Identify which cell holds the provided text, then report its [X, Y] central coordinate. 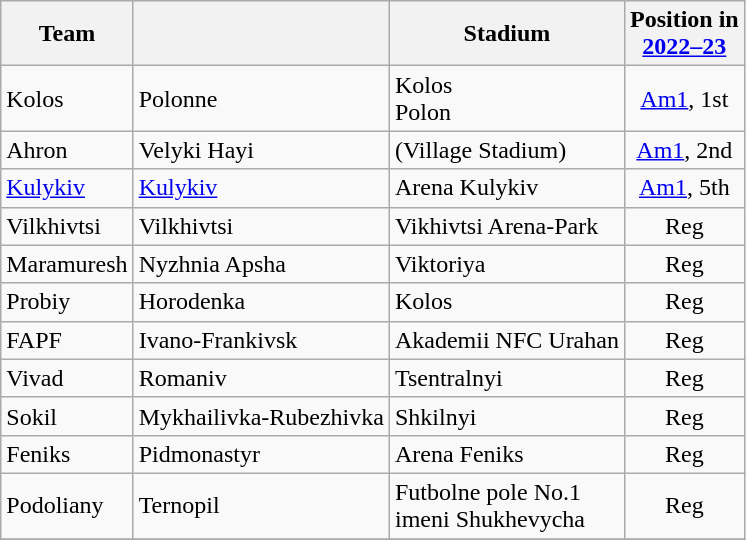
(Village Stadium) [506, 150]
Am1, 5th [684, 188]
Pidmonastyr [261, 454]
Romaniv [261, 378]
Vivad [67, 378]
Velyki Hayi [261, 150]
Ternopil [261, 506]
Shkilnyi [506, 416]
Position in2022–23 [684, 34]
Am1, 1st [684, 98]
Ivano-Frankivsk [261, 340]
Am1, 2nd [684, 150]
Ahron [67, 150]
Tsentralnyi [506, 378]
Podoliany [67, 506]
Futbolne pole No.1imeni Shukhevycha [506, 506]
Nyzhnia Apsha [261, 264]
Viktoriya [506, 264]
Sokil [67, 416]
Horodenka [261, 302]
Maramuresh [67, 264]
Polonne [261, 98]
KolosPolon [506, 98]
Probiy [67, 302]
Feniks [67, 454]
FAPF [67, 340]
Team [67, 34]
Stadium [506, 34]
Arena Kulykiv [506, 188]
Vikhivtsi Arena-Park [506, 226]
Akademii NFC Urahan [506, 340]
Arena Feniks [506, 454]
Mykhailivka-Rubezhivka [261, 416]
